Pinpoint the cell where the given text exists, returning its (x, y) midpoint coordinate. 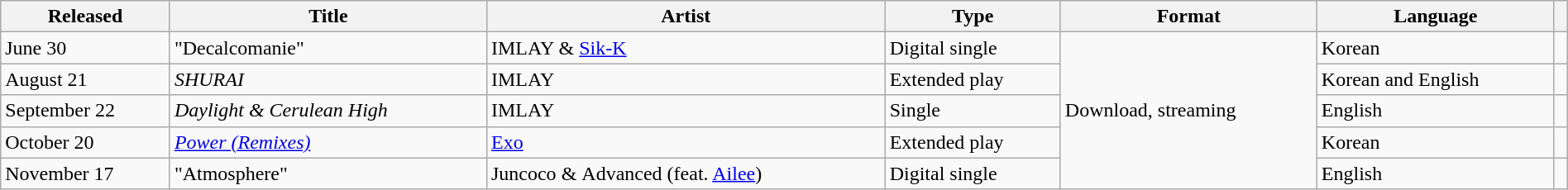
Download, streaming (1188, 111)
Format (1188, 17)
Single (973, 111)
Language (1436, 17)
Exo (686, 142)
Power (Remixes) (327, 142)
Daylight & Cerulean High (327, 111)
Artist (686, 17)
"Decalcomanie" (327, 48)
Type (973, 17)
"Atmosphere" (327, 173)
Title (327, 17)
November 17 (86, 173)
September 22 (86, 111)
Released (86, 17)
Juncoco & Advanced (feat. Ailee) (686, 173)
June 30 (86, 48)
Korean and English (1436, 79)
October 20 (86, 142)
IMLAY & Sik-K (686, 48)
SHURAI (327, 79)
August 21 (86, 79)
